Identify which cell holds the provided text, then report its (X, Y) central coordinate. 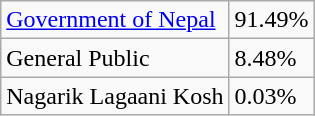
Nagarik Lagaani Kosh (115, 96)
General Public (115, 58)
91.49% (272, 20)
Government of Nepal (115, 20)
8.48% (272, 58)
0.03% (272, 96)
